Return (x, y) of the center of cell containing provided text 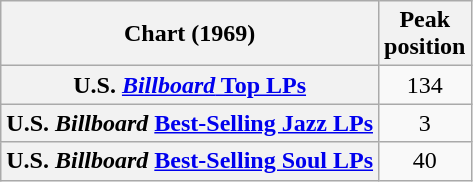
U.S. Billboard Best-Selling Soul LPs (190, 161)
3 (425, 123)
40 (425, 161)
134 (425, 85)
Peakposition (425, 34)
U.S. Billboard Top LPs (190, 85)
Chart (1969) (190, 34)
U.S. Billboard Best-Selling Jazz LPs (190, 123)
